Identify which cell holds the provided text, then report its [X, Y] central coordinate. 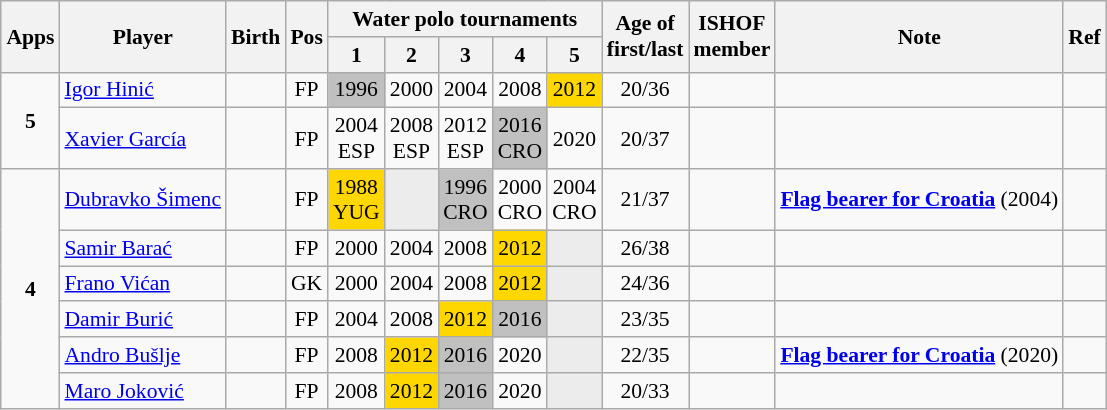
20/36 [646, 90]
2016CRO [520, 138]
Water polo tournaments [465, 19]
Flag bearer for Croatia (2020) [919, 355]
Flag bearer for Croatia (2004) [919, 200]
GK [306, 284]
Damir Burić [142, 320]
Samir Barać [142, 248]
Note [919, 36]
Andro Bušlje [142, 355]
ISHOFmember [732, 36]
3 [466, 55]
Igor Hinić [142, 90]
Apps [30, 36]
2000CRO [520, 200]
2 [412, 55]
1996 [356, 90]
24/36 [646, 284]
23/35 [646, 320]
2004ESP [356, 138]
Player [142, 36]
26/38 [646, 248]
21/37 [646, 200]
Frano Vićan [142, 284]
2004CRO [574, 200]
20/33 [646, 391]
Xavier García [142, 138]
1996CRO [466, 200]
Pos [306, 36]
20/37 [646, 138]
22/35 [646, 355]
Maro Joković [142, 391]
1988YUG [356, 200]
Birth [256, 36]
2008ESP [412, 138]
1 [356, 55]
2012ESP [466, 138]
Age offirst/last [646, 36]
Ref [1084, 36]
Dubravko Šimenc [142, 200]
